Output the [x, y] coordinate of the center of the cell containing the given text.  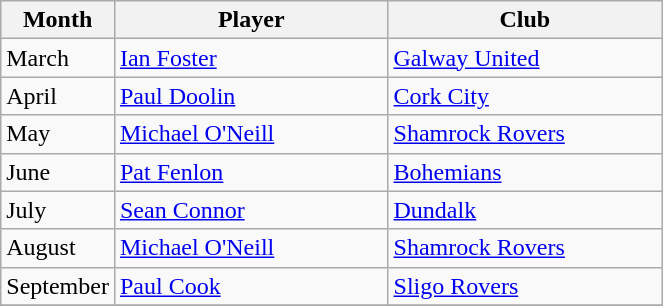
Paul Doolin [251, 96]
Month [58, 20]
May [58, 134]
September [58, 286]
July [58, 210]
August [58, 248]
Player [251, 20]
Pat Fenlon [251, 172]
March [58, 58]
Cork City [525, 96]
Ian Foster [251, 58]
June [58, 172]
Galway United [525, 58]
Sligo Rovers [525, 286]
April [58, 96]
Dundalk [525, 210]
Sean Connor [251, 210]
Club [525, 20]
Paul Cook [251, 286]
Bohemians [525, 172]
